Return (X, Y) of the center of cell containing provided text 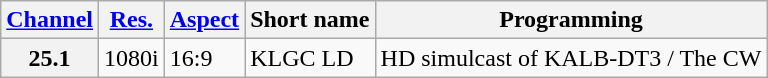
Aspect (204, 20)
Channel (50, 20)
1080i (132, 58)
HD simulcast of KALB-DT3 / The CW (571, 58)
Short name (310, 20)
25.1 (50, 58)
KLGC LD (310, 58)
Res. (132, 20)
Programming (571, 20)
16:9 (204, 58)
